Locate the cell with the specified text and output its (X, Y) center coordinate. 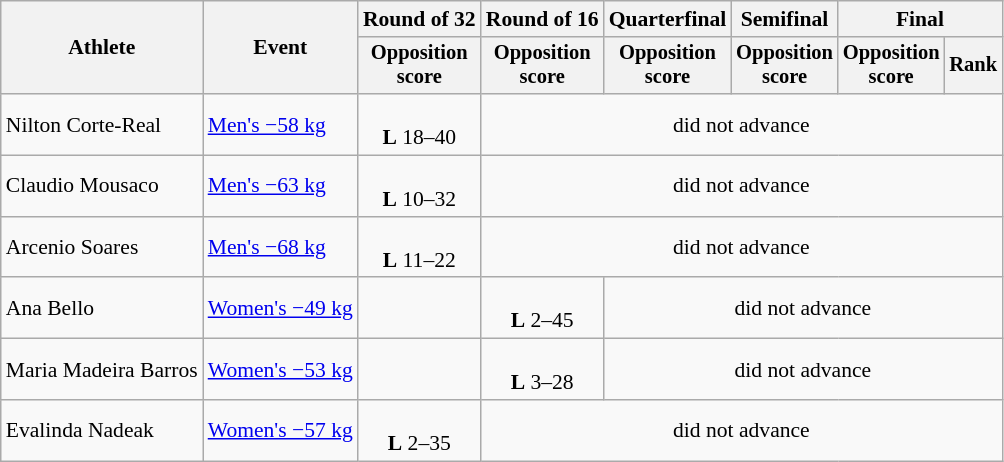
Event (280, 48)
L 3–28 (542, 370)
Round of 32 (420, 19)
L 10–32 (420, 186)
Women's −49 kg (280, 308)
Final (920, 19)
L 11–22 (420, 248)
Arcenio Soares (102, 248)
Nilton Corte-Real (102, 124)
Women's −53 kg (280, 370)
Men's −68 kg (280, 248)
L 2–45 (542, 308)
Quarterfinal (668, 19)
Men's −58 kg (280, 124)
Maria Madeira Barros (102, 370)
Claudio Mousaco (102, 186)
Round of 16 (542, 19)
Women's −57 kg (280, 430)
Ana Bello (102, 308)
Men's −63 kg (280, 186)
Evalinda Nadeak (102, 430)
Athlete (102, 48)
Semifinal (784, 19)
Rank (973, 66)
L 2–35 (420, 430)
L 18–40 (420, 124)
